Locate the cell with the specified text and output its (X, Y) center coordinate. 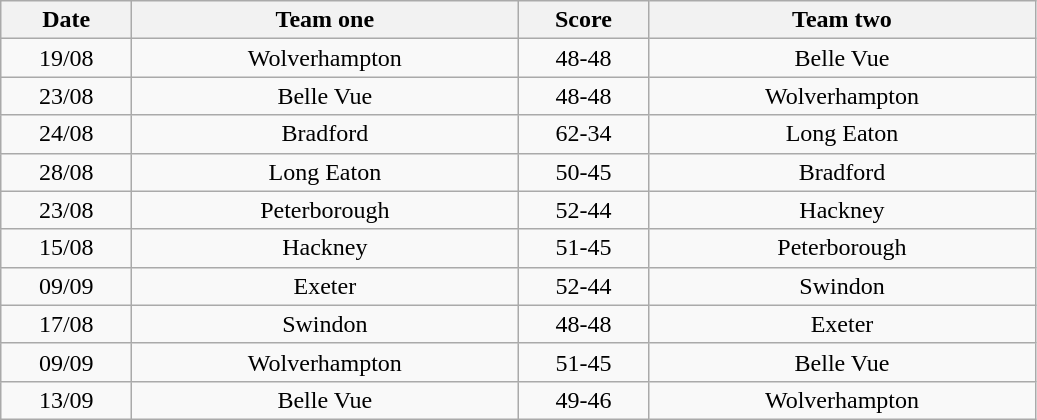
Team two (842, 20)
28/08 (66, 172)
Date (66, 20)
15/08 (66, 248)
50-45 (584, 172)
Score (584, 20)
17/08 (66, 324)
24/08 (66, 134)
19/08 (66, 58)
13/09 (66, 400)
62-34 (584, 134)
Team one (325, 20)
49-46 (584, 400)
